Determine the (x, y) coordinate at the center of the cell enclosing the given text.  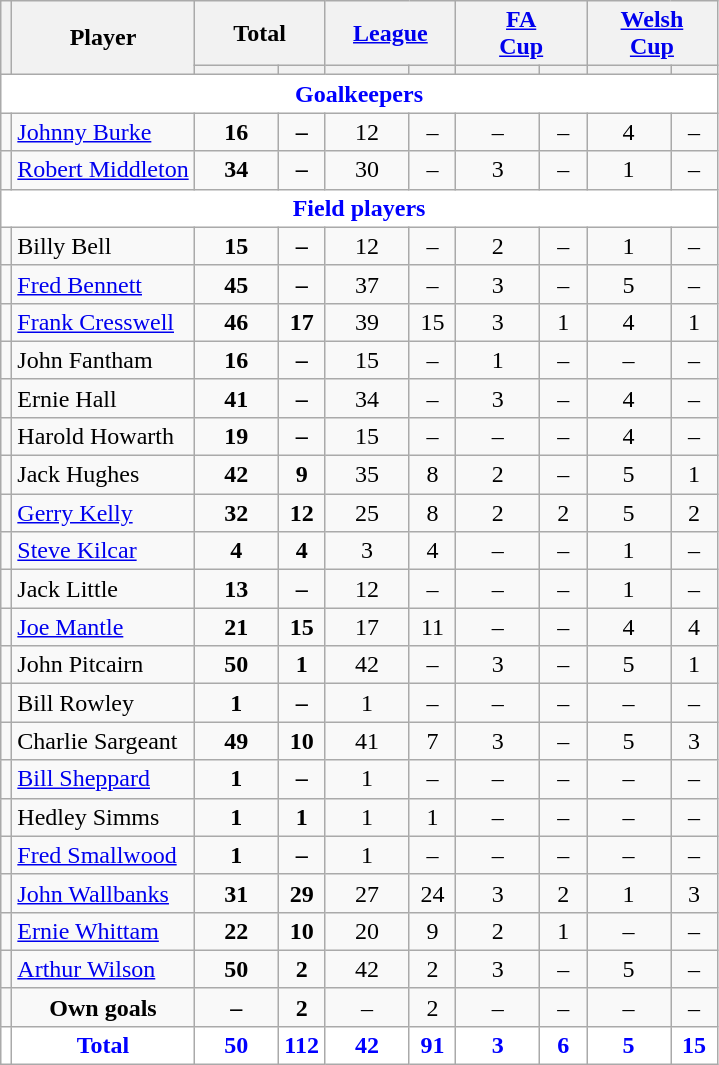
League (390, 34)
John Fantham (103, 360)
20 (367, 931)
Jack Little (103, 589)
46 (236, 322)
13 (236, 589)
39 (367, 322)
Fred Bennett (103, 284)
Charlie Sargeant (103, 741)
Steve Kilcar (103, 551)
45 (236, 284)
32 (236, 513)
Joe Mantle (103, 627)
Bill Sheppard (103, 779)
Field players (360, 208)
7 (432, 741)
Harold Howarth (103, 437)
FACup (522, 34)
24 (432, 893)
112 (302, 1046)
37 (367, 284)
6 (564, 1046)
27 (367, 893)
Ernie Hall (103, 398)
Gerry Kelly (103, 513)
Hedley Simms (103, 817)
21 (236, 627)
31 (236, 893)
Player (103, 38)
19 (236, 437)
22 (236, 931)
35 (367, 475)
25 (367, 513)
Ernie Whittam (103, 931)
Johnny Burke (103, 132)
Goalkeepers (360, 94)
11 (432, 627)
Frank Cresswell (103, 322)
Arthur Wilson (103, 969)
30 (367, 170)
WelshCup (652, 34)
Robert Middleton (103, 170)
John Wallbanks (103, 893)
91 (432, 1046)
49 (236, 741)
Jack Hughes (103, 475)
Fred Smallwood (103, 855)
Own goals (103, 1007)
29 (302, 893)
John Pitcairn (103, 665)
Bill Rowley (103, 703)
Billy Bell (103, 246)
